Scan for the cell matching the given text and deliver its [X, Y] coordinate at center. 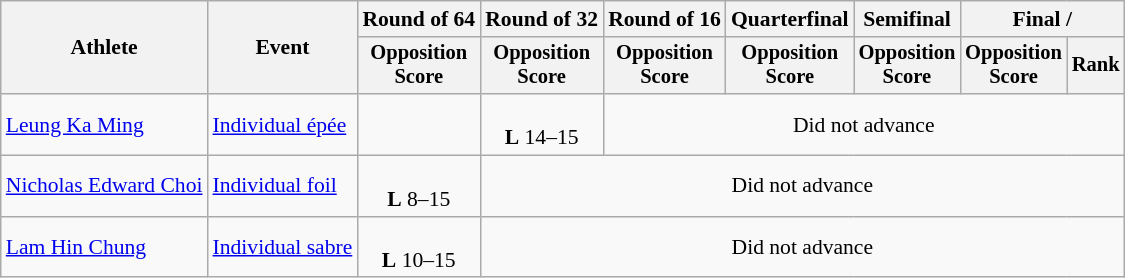
Individual foil [283, 186]
Semifinal [908, 19]
L 10–15 [418, 248]
Round of 32 [542, 19]
Individual sabre [283, 248]
Athlete [104, 48]
L 14–15 [542, 124]
Quarterfinal [790, 19]
Event [283, 48]
Individual épée [283, 124]
Rank [1096, 66]
Round of 64 [418, 19]
Round of 16 [664, 19]
Final / [1042, 19]
Lam Hin Chung [104, 248]
Nicholas Edward Choi [104, 186]
L 8–15 [418, 186]
Leung Ka Ming [104, 124]
